Determine the [x, y] coordinate at the center of the cell enclosing the given text.  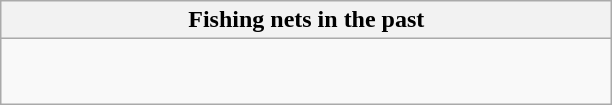
Fishing nets in the past [306, 20]
